Search for the cell housing the specified text and yield its [x, y] center coordinate. 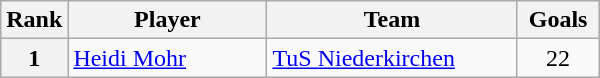
Team [392, 20]
22 [558, 58]
Player [168, 20]
1 [34, 58]
Goals [558, 20]
Rank [34, 20]
TuS Niederkirchen [392, 58]
Heidi Mohr [168, 58]
